For the text-containing cell, return its midpoint in [x, y] coordinate format. 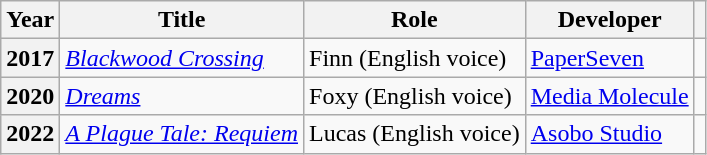
Blackwood Crossing [182, 58]
Role [415, 20]
Finn (English voice) [415, 58]
PaperSeven [610, 58]
A Plague Tale: Requiem [182, 134]
2022 [30, 134]
2017 [30, 58]
Title [182, 20]
Developer [610, 20]
Media Molecule [610, 96]
Asobo Studio [610, 134]
Dreams [182, 96]
2020 [30, 96]
Lucas (English voice) [415, 134]
Foxy (English voice) [415, 96]
Year [30, 20]
